Output the [X, Y] coordinate of the center of the cell containing the given text.  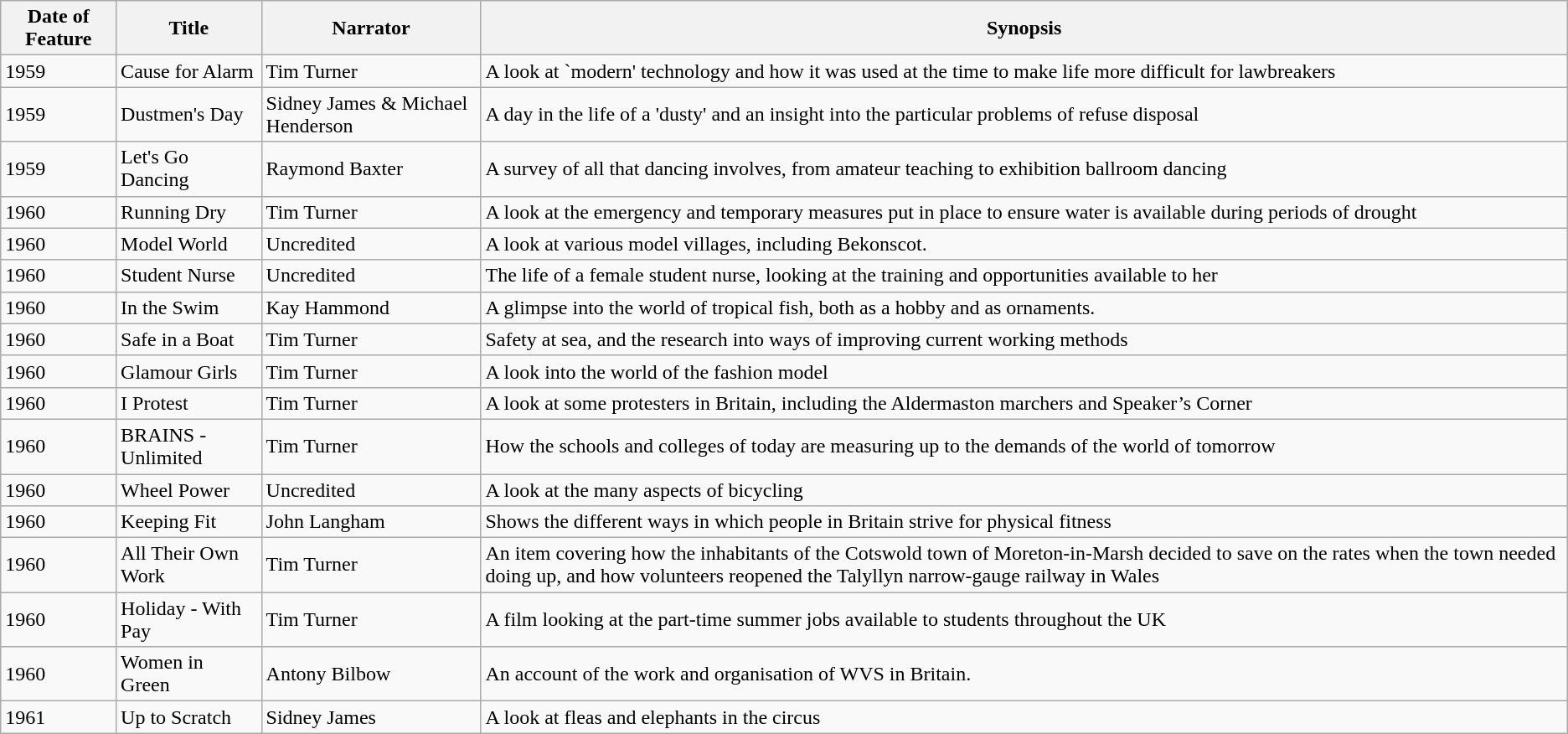
Sidney James & Michael Henderson [371, 114]
Narrator [371, 28]
1961 [59, 717]
Raymond Baxter [371, 169]
Up to Scratch [189, 717]
In the Swim [189, 308]
John Langham [371, 522]
BRAINS - Unlimited [189, 446]
I Protest [189, 403]
A look at the emergency and temporary measures put in place to ensure water is available during periods of drought [1024, 212]
A look into the world of the fashion model [1024, 371]
A day in the life of a 'dusty' and an insight into the particular problems of refuse disposal [1024, 114]
Safety at sea, and the research into ways of improving current working methods [1024, 339]
Safe in a Boat [189, 339]
A look at `modern' technology and how it was used at the time to make life more difficult for lawbreakers [1024, 71]
Holiday - With Pay [189, 620]
The life of a female student nurse, looking at the training and opportunities available to her [1024, 276]
Cause for Alarm [189, 71]
Keeping Fit [189, 522]
Wheel Power [189, 490]
A glimpse into the world of tropical fish, both as a hobby and as ornaments. [1024, 308]
Antony Bilbow [371, 674]
A look at the many aspects of bicycling [1024, 490]
Model World [189, 244]
How the schools and colleges of today are measuring up to the demands of the world of tomorrow [1024, 446]
Synopsis [1024, 28]
A film looking at the part-time summer jobs available to students throughout the UK [1024, 620]
Kay Hammond [371, 308]
A survey of all that dancing involves, from amateur teaching to exhibition ballroom dancing [1024, 169]
All Their Own Work [189, 565]
Shows the different ways in which people in Britain strive for physical fitness [1024, 522]
Sidney James [371, 717]
Dustmen's Day [189, 114]
A look at various model villages, including Bekonscot. [1024, 244]
Glamour Girls [189, 371]
Date of Feature [59, 28]
Title [189, 28]
A look at some protesters in Britain, including the Aldermaston marchers and Speaker’s Corner [1024, 403]
Let's Go Dancing [189, 169]
Student Nurse [189, 276]
A look at fleas and elephants in the circus [1024, 717]
Women in Green [189, 674]
An account of the work and organisation of WVS in Britain. [1024, 674]
Running Dry [189, 212]
